From the cell containing the given text, extract its center point as (x, y) coordinate. 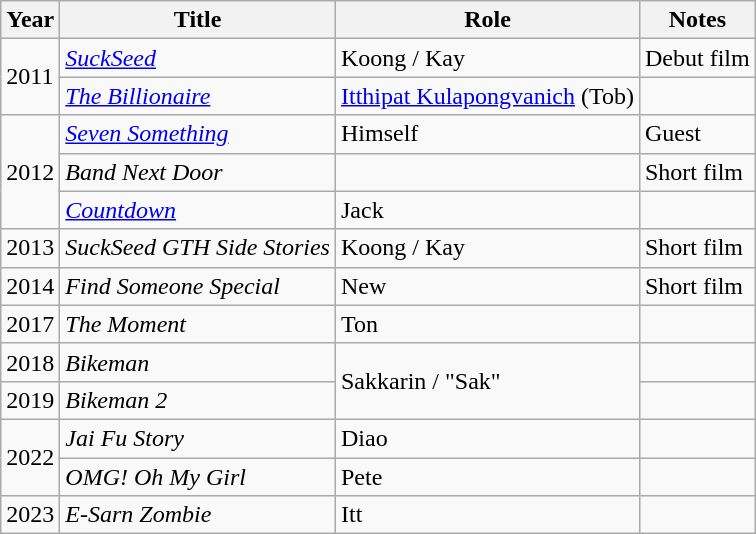
Bikeman (198, 362)
2023 (30, 515)
SuckSeed GTH Side Stories (198, 248)
Title (198, 20)
Band Next Door (198, 172)
The Billionaire (198, 96)
2012 (30, 172)
Role (487, 20)
E-Sarn Zombie (198, 515)
OMG! Oh My Girl (198, 477)
Sakkarin / "Sak" (487, 381)
Jack (487, 210)
The Moment (198, 324)
Jai Fu Story (198, 438)
Seven Something (198, 134)
Himself (487, 134)
Find Someone Special (198, 286)
2013 (30, 248)
Year (30, 20)
Bikeman 2 (198, 400)
2017 (30, 324)
SuckSeed (198, 58)
Itt (487, 515)
Itthipat Kulapongvanich (Tob) (487, 96)
New (487, 286)
2019 (30, 400)
Guest (697, 134)
Countdown (198, 210)
Ton (487, 324)
2022 (30, 457)
Pete (487, 477)
2014 (30, 286)
Debut film (697, 58)
Notes (697, 20)
2018 (30, 362)
2011 (30, 77)
Diao (487, 438)
